Pinpoint the cell where the given text exists, returning its [X, Y] midpoint coordinate. 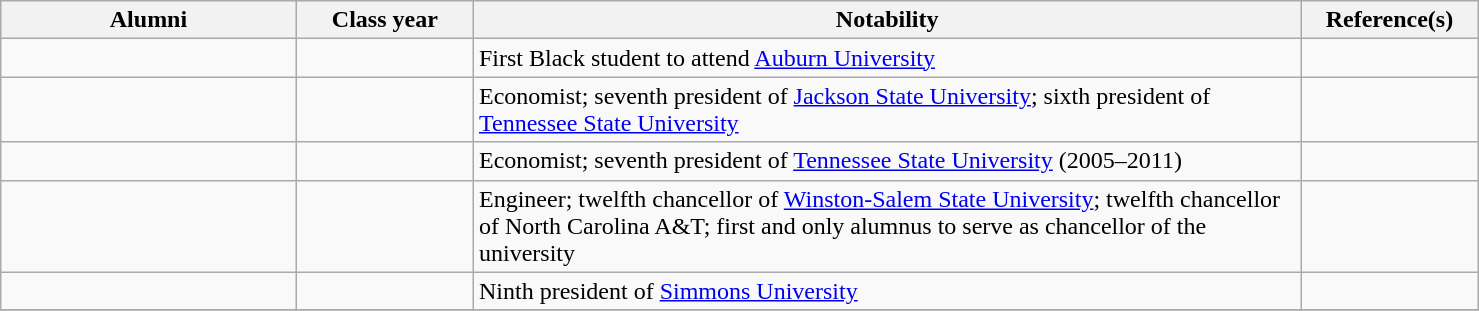
Economist; seventh president of Jackson State University; sixth president of Tennessee State University [886, 110]
Ninth president of Simmons University [886, 291]
First Black student to attend Auburn University [886, 58]
Economist; seventh president of Tennessee State University (2005–2011) [886, 161]
Class year [384, 20]
Alumni [148, 20]
Notability [886, 20]
Reference(s) [1390, 20]
